Capture the cell that displays the provided text and extract its [x, y] central coordinate. 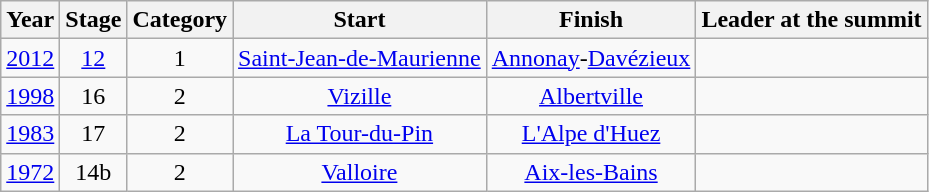
1998 [30, 96]
Valloire [360, 172]
Saint-Jean-de-Maurienne [360, 58]
Annonay-Davézieux [591, 58]
16 [94, 96]
14b [94, 172]
1983 [30, 134]
Category [180, 20]
2012 [30, 58]
La Tour-du-Pin [360, 134]
17 [94, 134]
Leader at the summit [812, 20]
1 [180, 58]
Aix-les-Bains [591, 172]
L'Alpe d'Huez [591, 134]
Start [360, 20]
Year [30, 20]
1972 [30, 172]
Vizille [360, 96]
12 [94, 58]
Albertville [591, 96]
Finish [591, 20]
Stage [94, 20]
